Locate the cell with the specified text and output its [x, y] center coordinate. 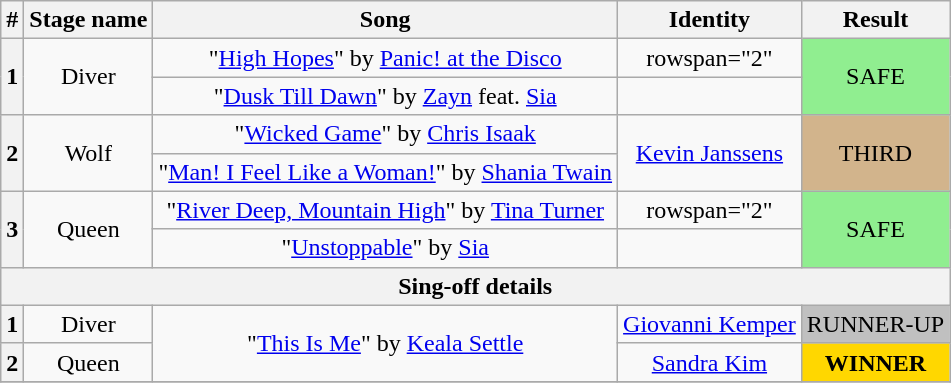
Song [386, 20]
Sing-off details [476, 286]
Identity [710, 20]
"This Is Me" by Keala Settle [386, 343]
Kevin Janssens [710, 153]
"Man! I Feel Like a Woman!" by Shania Twain [386, 172]
"Wicked Game" by Chris Isaak [386, 134]
RUNNER-UP [875, 324]
"High Hopes" by Panic! at the Disco [386, 58]
"Unstoppable" by Sia [386, 248]
WINNER [875, 362]
"River Deep, Mountain High" by Tina Turner [386, 210]
Result [875, 20]
THIRD [875, 153]
"Dusk Till Dawn" by Zayn feat. Sia [386, 96]
# [12, 20]
Wolf [88, 153]
Stage name [88, 20]
Sandra Kim [710, 362]
3 [12, 229]
Giovanni Kemper [710, 324]
